For the text-containing cell, return its midpoint in (X, Y) coordinate format. 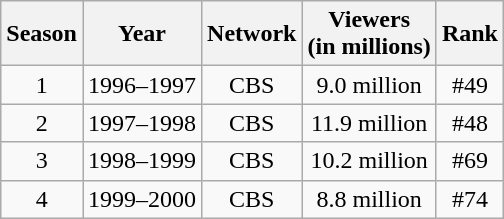
Rank (470, 34)
2 (42, 123)
Season (42, 34)
Viewers(in millions) (369, 34)
#49 (470, 85)
1999–2000 (142, 199)
1 (42, 85)
8.8 million (369, 199)
#74 (470, 199)
1998–1999 (142, 161)
3 (42, 161)
10.2 million (369, 161)
Year (142, 34)
1996–1997 (142, 85)
9.0 million (369, 85)
4 (42, 199)
#69 (470, 161)
11.9 million (369, 123)
Network (252, 34)
1997–1998 (142, 123)
#48 (470, 123)
